Determine the [x, y] coordinate at the center of the cell enclosing the given text.  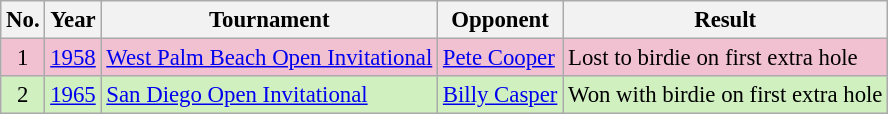
Year [73, 20]
Billy Casper [500, 95]
1958 [73, 58]
No. [23, 20]
Won with birdie on first extra hole [726, 95]
Opponent [500, 20]
Pete Cooper [500, 58]
Tournament [269, 20]
West Palm Beach Open Invitational [269, 58]
Lost to birdie on first extra hole [726, 58]
2 [23, 95]
San Diego Open Invitational [269, 95]
Result [726, 20]
1965 [73, 95]
1 [23, 58]
